Identify which cell holds the provided text, then report its [x, y] central coordinate. 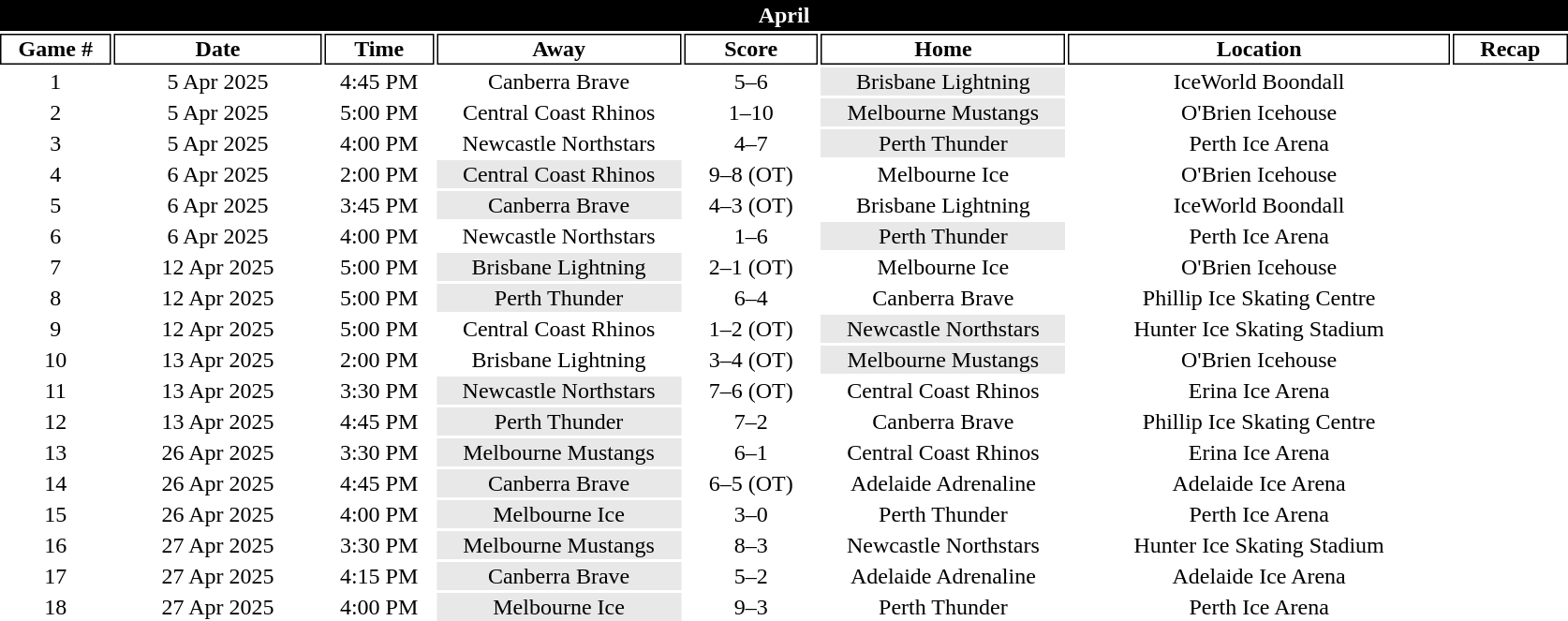
2 [56, 112]
2–1 (OT) [751, 267]
1–6 [751, 236]
4–7 [751, 143]
5–2 [751, 576]
5 [56, 205]
Home [943, 49]
18 [56, 607]
1–10 [751, 112]
9–3 [751, 607]
6–5 (OT) [751, 483]
7–2 [751, 421]
17 [56, 576]
Date [218, 49]
8–3 [751, 545]
13 [56, 452]
1 [56, 81]
Location [1259, 49]
6–1 [751, 452]
3–0 [751, 514]
8 [56, 298]
12 [56, 421]
Recap [1510, 49]
11 [56, 391]
6 [56, 236]
3–4 (OT) [751, 360]
3:45 PM [379, 205]
Time [379, 49]
Score [751, 49]
4:15 PM [379, 576]
16 [56, 545]
1–2 (OT) [751, 329]
14 [56, 483]
9 [56, 329]
7 [56, 267]
6–4 [751, 298]
15 [56, 514]
9–8 (OT) [751, 174]
7–6 (OT) [751, 391]
Away [559, 49]
5–6 [751, 81]
4–3 (OT) [751, 205]
4 [56, 174]
Game # [56, 49]
April [784, 15]
10 [56, 360]
3 [56, 143]
